Locate the cell with the specified text and output its [X, Y] center coordinate. 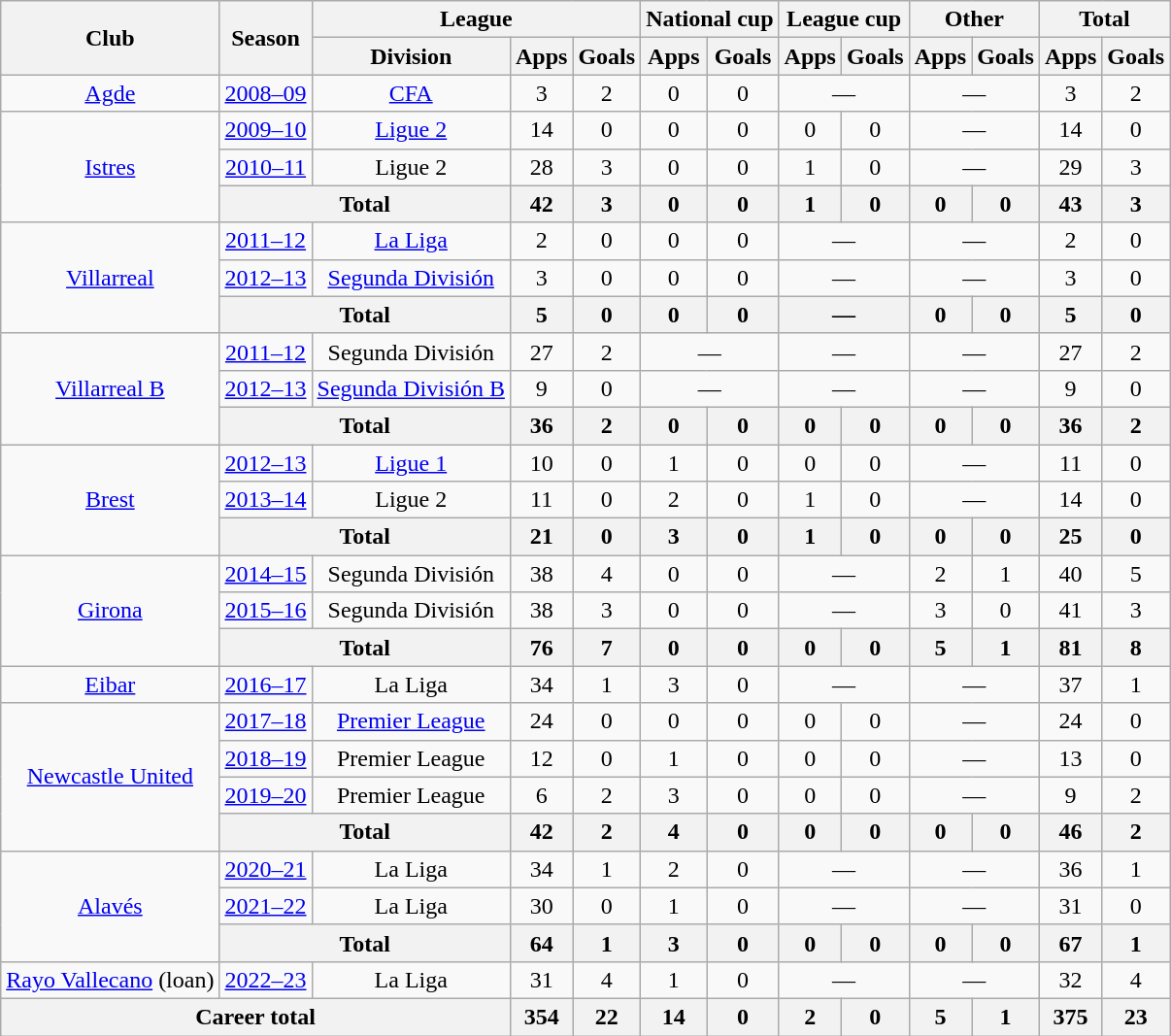
2009–10 [266, 130]
41 [1070, 611]
Rayo Vallecano (loan) [111, 980]
21 [541, 537]
League [476, 19]
23 [1136, 1017]
28 [541, 167]
Segunda División B [411, 388]
2020–21 [266, 869]
8 [1136, 648]
10 [541, 463]
2016–17 [266, 685]
Alavés [111, 906]
76 [541, 648]
2013–14 [266, 500]
12 [541, 758]
2021–22 [266, 906]
2008–09 [266, 93]
Career total [256, 1017]
Brest [111, 500]
354 [541, 1017]
Other [974, 19]
22 [607, 1017]
2022–23 [266, 980]
2017–18 [266, 721]
Eibar [111, 685]
37 [1070, 685]
League cup [844, 19]
Istres [111, 167]
67 [1070, 943]
375 [1070, 1017]
Villarreal B [111, 388]
6 [541, 795]
64 [541, 943]
Girona [111, 611]
Club [111, 38]
32 [1070, 980]
81 [1070, 648]
Division [411, 56]
40 [1070, 574]
30 [541, 906]
National cup [710, 19]
Agde [111, 93]
29 [1070, 167]
Ligue 1 [411, 463]
7 [607, 648]
Villarreal [111, 278]
13 [1070, 758]
43 [1070, 204]
2018–19 [266, 758]
Season [266, 38]
2015–16 [266, 611]
25 [1070, 537]
2019–20 [266, 795]
46 [1070, 832]
2010–11 [266, 167]
CFA [411, 93]
2014–15 [266, 574]
Newcastle United [111, 777]
